Identify which cell holds the provided text, then report its (x, y) central coordinate. 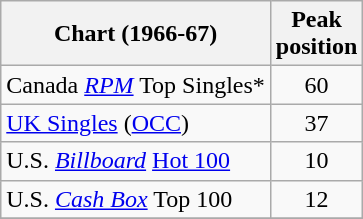
37 (316, 123)
U.S. Billboard Hot 100 (136, 161)
60 (316, 85)
12 (316, 199)
Canada RPM Top Singles* (136, 85)
Chart (1966-67) (136, 34)
U.S. Cash Box Top 100 (136, 199)
UK Singles (OCC) (136, 123)
10 (316, 161)
Peakposition (316, 34)
